Detect which cell encompasses the target text, then output its (X, Y) center coordinate. 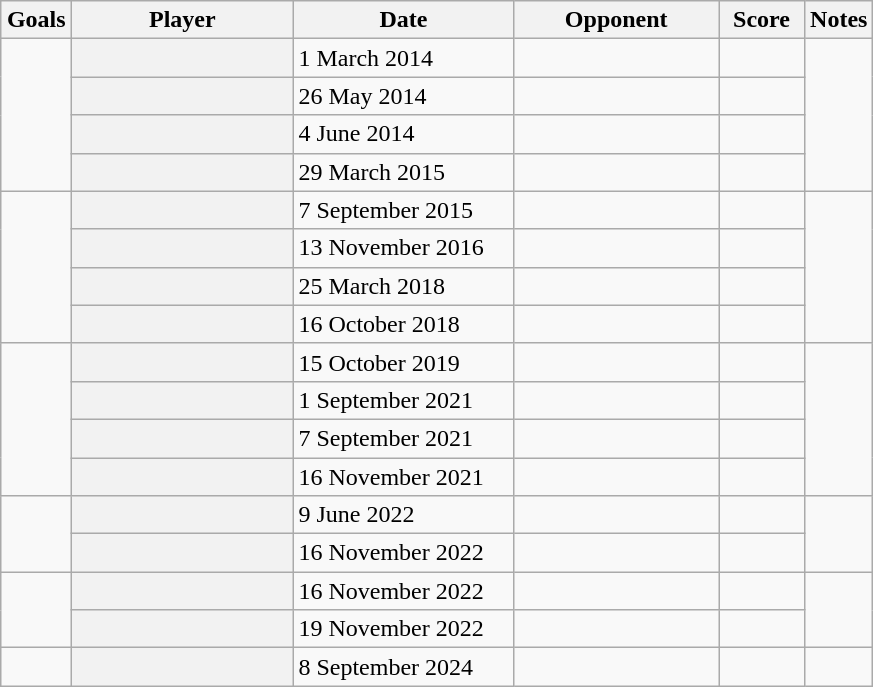
Goals (36, 20)
7 September 2021 (404, 438)
Score (761, 20)
15 October 2019 (404, 362)
19 November 2022 (404, 629)
Player (182, 20)
26 May 2014 (404, 96)
Opponent (616, 20)
1 March 2014 (404, 58)
29 March 2015 (404, 172)
Date (404, 20)
13 November 2016 (404, 248)
1 September 2021 (404, 400)
8 September 2024 (404, 667)
25 March 2018 (404, 286)
7 September 2015 (404, 210)
16 November 2021 (404, 477)
4 June 2014 (404, 134)
Notes (839, 20)
16 October 2018 (404, 324)
9 June 2022 (404, 515)
